Search for the cell housing the specified text and yield its [X, Y] center coordinate. 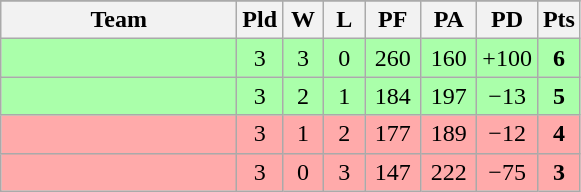
5 [558, 96]
−75 [508, 172]
6 [558, 58]
−12 [508, 134]
260 [393, 58]
189 [449, 134]
147 [393, 172]
184 [393, 96]
PF [393, 20]
197 [449, 96]
−13 [508, 96]
222 [449, 172]
L [344, 20]
Pld [260, 20]
Pts [558, 20]
160 [449, 58]
PD [508, 20]
4 [558, 134]
177 [393, 134]
+100 [508, 58]
Team [119, 20]
W [304, 20]
PA [449, 20]
